Provide the [x, y] coordinate of the cell's center where the given text is located.  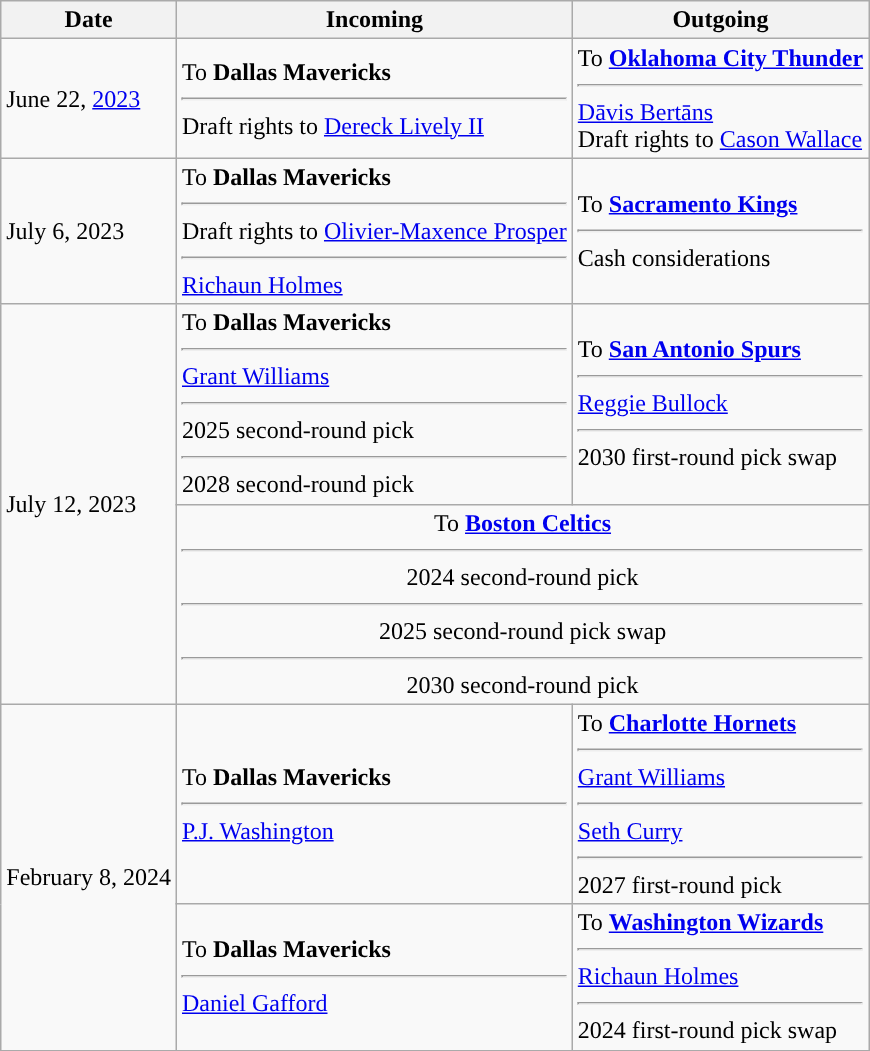
To Oklahoma City ThunderDāvis BertānsDraft rights to Cason Wallace [720, 98]
To Sacramento KingsCash considerations [720, 231]
July 6, 2023 [89, 231]
To Charlotte HornetsGrant WilliamsSeth Curry2027 first-round pick [720, 804]
June 22, 2023 [89, 98]
February 8, 2024 [89, 877]
Outgoing [720, 20]
To Boston Celtics2024 second-round pick2025 second-round pick swap2030 second-round pick [522, 604]
To Dallas MavericksGrant Williams2025 second-round pick2028 second-round pick [374, 404]
To Dallas MavericksP.J. Washington [374, 804]
Date [89, 20]
To Dallas MavericksDraft rights to Olivier-Maxence ProsperRichaun Holmes [374, 231]
July 12, 2023 [89, 504]
To Dallas MavericksDraft rights to Dereck Lively II [374, 98]
To Washington WizardsRichaun Holmes2024 first-round pick swap [720, 977]
To San Antonio SpursReggie Bullock2030 first-round pick swap [720, 404]
Incoming [374, 20]
To Dallas MavericksDaniel Gafford [374, 977]
